Output the [X, Y] coordinate of the center of the cell containing the given text.  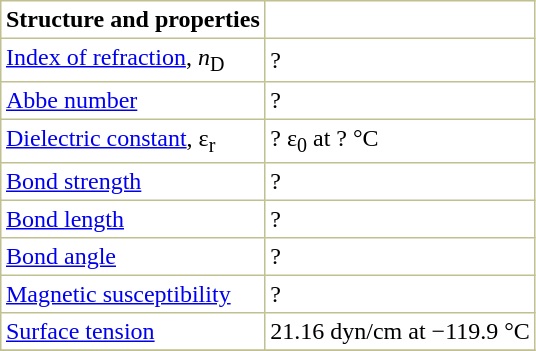
Abbe number [133, 101]
21.16 dyn/cm at −119.9 °C [400, 332]
Bond length [133, 220]
Structure and properties [133, 20]
? ε0 at ? °C [400, 142]
Magnetic susceptibility [133, 295]
Surface tension [133, 332]
Bond angle [133, 257]
Index of refraction, nD [133, 60]
Dielectric constant, εr [133, 142]
Bond strength [133, 182]
